Provide the (x, y) coordinate of the cell's center where the given text is located.  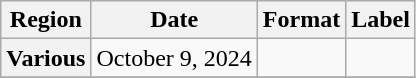
Label (381, 20)
October 9, 2024 (174, 58)
Region (46, 20)
Format (301, 20)
Various (46, 58)
Date (174, 20)
